Detect which cell encompasses the target text, then output its [x, y] center coordinate. 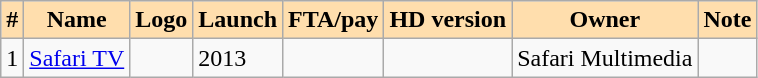
FTA/pay [334, 20]
2013 [238, 58]
Logo [162, 20]
1 [12, 58]
Launch [238, 20]
Owner [605, 20]
Name [77, 20]
HD version [448, 20]
Safari Multimedia [605, 58]
Safari TV [77, 58]
Note [728, 20]
# [12, 20]
